Search for the cell housing the specified text and yield its (X, Y) center coordinate. 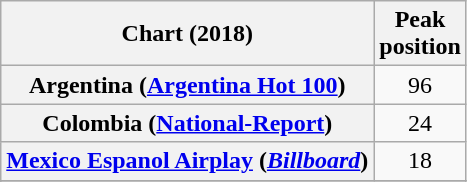
Chart (2018) (188, 34)
Mexico Espanol Airplay (Billboard) (188, 161)
24 (420, 123)
18 (420, 161)
Colombia (National-Report) (188, 123)
Argentina (Argentina Hot 100) (188, 85)
Peakposition (420, 34)
96 (420, 85)
